For the text-containing cell, return its midpoint in (x, y) coordinate format. 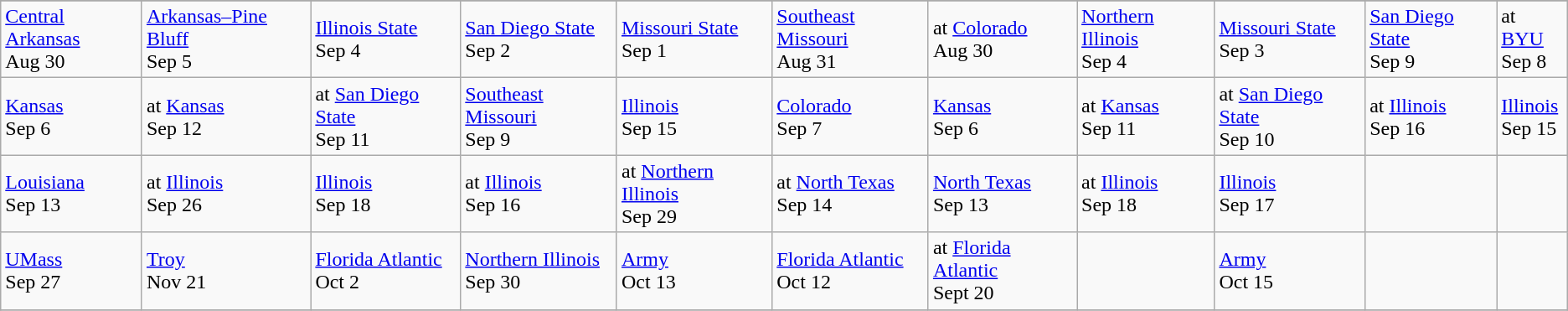
Arkansas–Pine BluffSep 5 (226, 39)
Kansas Sep 6 (72, 117)
Southeast MissouriAug 31 (851, 39)
Florida AtlanticOct 12 (851, 271)
at KansasSep 11 (1146, 117)
at BYUSep 8 (1533, 39)
at Florida AtlanticSept 20 (1002, 271)
at IllinoisSep 26 (226, 194)
Missouri StateSep 3 (1290, 39)
San Diego StateSep 9 (1431, 39)
Illinois StateSep 4 (385, 39)
UMassSep 27 (72, 271)
IllinoisSep 17 (1290, 194)
at Northern IllinoisSep 29 (694, 194)
at San Diego StateSep 11 (385, 117)
IllinoisSep 18 (385, 194)
Louisiana Sep 13 (72, 194)
KansasSep 6 (1002, 117)
at North TexasSep 14 (851, 194)
Northern IllinoisSep 30 (539, 271)
Central ArkansasAug 30 (72, 39)
TroyNov 21 (226, 271)
San Diego StateSep 2 (539, 39)
Missouri StateSep 1 (694, 39)
North TexasSep 13 (1002, 194)
Florida AtlanticOct 2 (385, 271)
at KansasSep 12 (226, 117)
at IllinoisSep 18 (1146, 194)
at San Diego StateSep 10 (1290, 117)
ArmyOct 15 (1290, 271)
at ColoradoAug 30 (1002, 39)
ArmyOct 13 (694, 271)
ColoradoSep 7 (851, 117)
Northern IllinoisSep 4 (1146, 39)
Southeast MissouriSep 9 (539, 117)
